Identify which cell holds the provided text, then report its (X, Y) central coordinate. 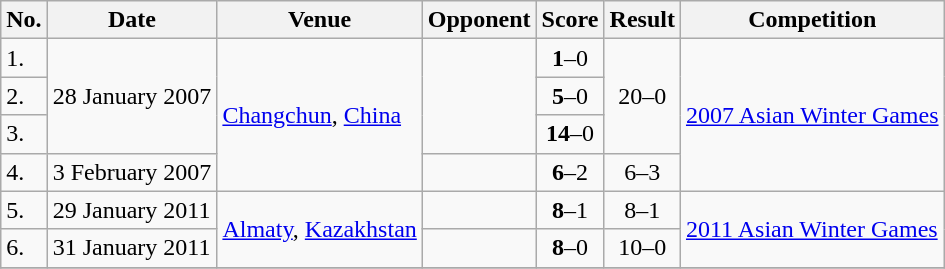
1–0 (570, 58)
3 February 2007 (132, 172)
8–0 (570, 248)
Opponent (479, 20)
Result (642, 20)
29 January 2011 (132, 210)
No. (24, 20)
5. (24, 210)
2007 Asian Winter Games (812, 115)
14–0 (570, 134)
2. (24, 96)
6–2 (570, 172)
Almaty, Kazakhstan (320, 229)
2011 Asian Winter Games (812, 229)
28 January 2007 (132, 96)
Competition (812, 20)
10–0 (642, 248)
20–0 (642, 96)
Changchun, China (320, 115)
31 January 2011 (132, 248)
6. (24, 248)
5–0 (570, 96)
Score (570, 20)
1. (24, 58)
4. (24, 172)
6–3 (642, 172)
3. (24, 134)
Date (132, 20)
Venue (320, 20)
